Pinpoint the cell where the given text exists, returning its (X, Y) midpoint coordinate. 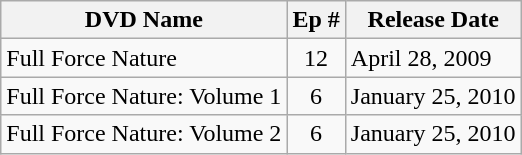
Release Date (433, 20)
Full Force Nature: Volume 1 (144, 96)
Full Force Nature (144, 58)
Ep # (316, 20)
April 28, 2009 (433, 58)
DVD Name (144, 20)
12 (316, 58)
Full Force Nature: Volume 2 (144, 134)
